Find where the given text appears and provide that cell's center as (x, y) coordinate. 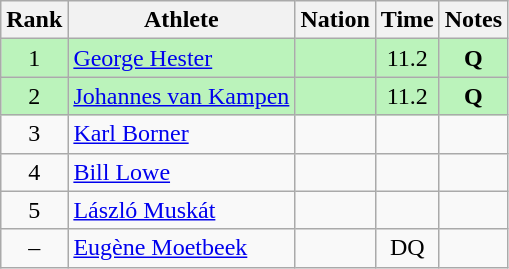
Rank (34, 20)
Time (407, 20)
Karl Borner (182, 134)
5 (34, 210)
DQ (407, 248)
Bill Lowe (182, 172)
1 (34, 58)
– (34, 248)
Notes (473, 20)
Athlete (182, 20)
4 (34, 172)
László Muskát (182, 210)
2 (34, 96)
Nation (335, 20)
Eugène Moetbeek (182, 248)
Johannes van Kampen (182, 96)
George Hester (182, 58)
3 (34, 134)
